Determine the (x, y) coordinate at the center of the cell enclosing the given text.  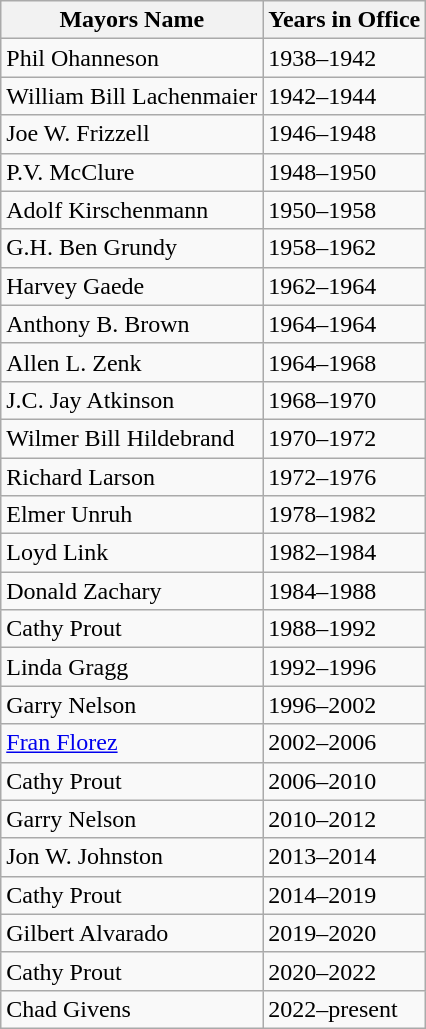
1942–1944 (344, 96)
2022–present (344, 1009)
1948–1950 (344, 172)
William Bill Lachenmaier (132, 96)
J.C. Jay Atkinson (132, 400)
1978–1982 (344, 515)
2010–2012 (344, 819)
1970–1972 (344, 438)
Jon W. Johnston (132, 857)
Donald Zachary (132, 591)
1946–1948 (344, 134)
Richard Larson (132, 477)
1996–2002 (344, 705)
2020–2022 (344, 971)
Elmer Unruh (132, 515)
2019–2020 (344, 933)
1968–1970 (344, 400)
Chad Givens (132, 1009)
Wilmer Bill Hildebrand (132, 438)
Allen L. Zenk (132, 362)
Mayors Name (132, 20)
2006–2010 (344, 781)
Fran Florez (132, 743)
Years in Office (344, 20)
1982–1984 (344, 553)
Loyd Link (132, 553)
1984–1988 (344, 591)
2014–2019 (344, 895)
1964–1968 (344, 362)
Anthony B. Brown (132, 324)
1988–1992 (344, 629)
1972–1976 (344, 477)
Linda Gragg (132, 667)
1964–1964 (344, 324)
1992–1996 (344, 667)
Harvey Gaede (132, 286)
Gilbert Alvarado (132, 933)
P.V. McClure (132, 172)
2013–2014 (344, 857)
Adolf Kirschenmann (132, 210)
1962–1964 (344, 286)
1950–1958 (344, 210)
Joe W. Frizzell (132, 134)
Phil Ohanneson (132, 58)
2002–2006 (344, 743)
1958–1962 (344, 248)
G.H. Ben Grundy (132, 248)
1938–1942 (344, 58)
